Output the (X, Y) coordinate of the center of the cell containing the given text.  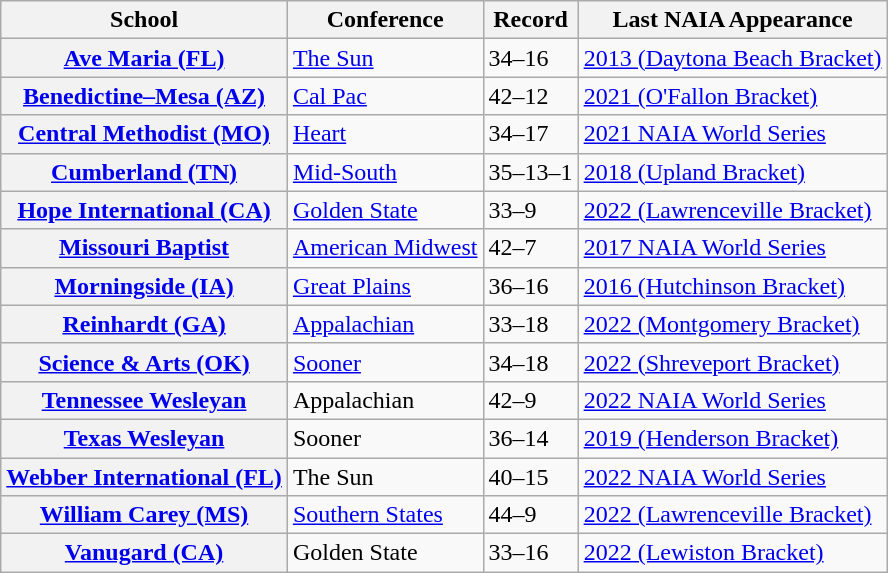
Science & Arts (OK) (144, 362)
Southern States (385, 515)
34–18 (530, 362)
Cal Pac (385, 96)
42–12 (530, 96)
40–15 (530, 477)
2021 (O'Fallon Bracket) (732, 96)
American Midwest (385, 248)
2017 NAIA World Series (732, 248)
2021 NAIA World Series (732, 134)
Great Plains (385, 286)
42–7 (530, 248)
2022 (Lewiston Bracket) (732, 553)
2022 (Shreveport Bracket) (732, 362)
Morningside (IA) (144, 286)
Hope International (CA) (144, 210)
33–9 (530, 210)
2013 (Daytona Beach Bracket) (732, 58)
Record (530, 20)
Conference (385, 20)
34–17 (530, 134)
Ave Maria (FL) (144, 58)
School (144, 20)
2022 (Montgomery Bracket) (732, 324)
Benedictine–Mesa (AZ) (144, 96)
Last NAIA Appearance (732, 20)
33–16 (530, 553)
Vanugard (CA) (144, 553)
36–16 (530, 286)
2018 (Upland Bracket) (732, 172)
35–13–1 (530, 172)
33–18 (530, 324)
44–9 (530, 515)
Tennessee Wesleyan (144, 400)
Webber International (FL) (144, 477)
Reinhardt (GA) (144, 324)
Texas Wesleyan (144, 438)
Heart (385, 134)
36–14 (530, 438)
42–9 (530, 400)
Cumberland (TN) (144, 172)
34–16 (530, 58)
William Carey (MS) (144, 515)
Missouri Baptist (144, 248)
Central Methodist (MO) (144, 134)
2019 (Henderson Bracket) (732, 438)
Mid-South (385, 172)
2016 (Hutchinson Bracket) (732, 286)
